Locate the cell with the specified text and output its [X, Y] center coordinate. 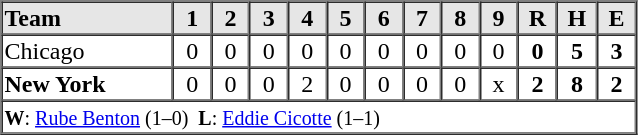
4 [307, 18]
Chicago [88, 50]
Team [88, 18]
W: Rube Benton (1–0) L: Eddie Cicotte (1–1) [319, 116]
1 [192, 18]
R [538, 18]
New York [88, 84]
7 [422, 18]
H [577, 18]
x [498, 84]
9 [498, 18]
E [616, 18]
6 [384, 18]
